For the text-containing cell, return its midpoint in [X, Y] coordinate format. 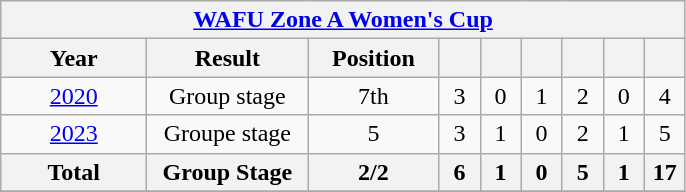
2020 [74, 96]
6 [460, 172]
7th [374, 96]
Position [374, 58]
Groupe stage [228, 134]
WAFU Zone A Women's Cup [344, 20]
4 [664, 96]
Total [74, 172]
Result [228, 58]
2023 [74, 134]
2/2 [374, 172]
17 [664, 172]
Group Stage [228, 172]
Group stage [228, 96]
Year [74, 58]
